Provide the [x, y] coordinate of the cell's center where the given text is located.  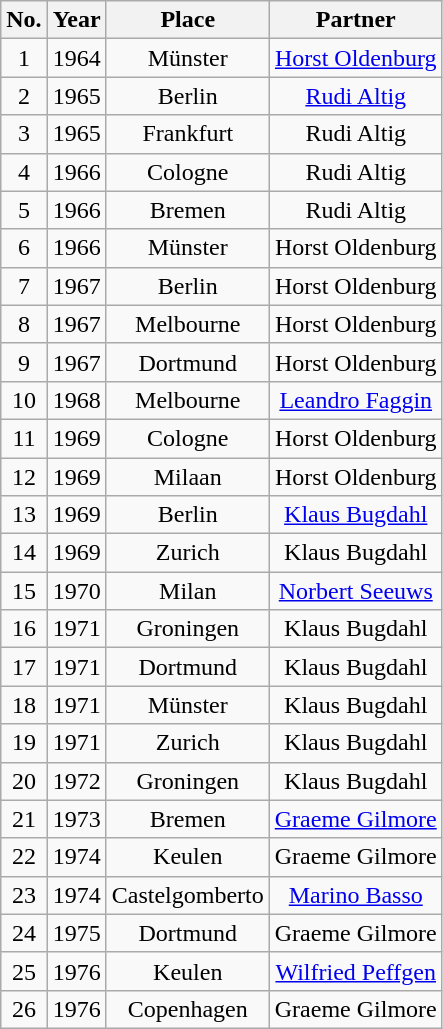
Milan [188, 591]
1964 [76, 58]
Place [188, 20]
Wilfried Peffgen [356, 971]
8 [24, 324]
10 [24, 400]
Frankfurt [188, 134]
1973 [76, 819]
7 [24, 286]
2 [24, 96]
1975 [76, 933]
No. [24, 20]
1 [24, 58]
3 [24, 134]
21 [24, 819]
4 [24, 172]
20 [24, 781]
9 [24, 362]
23 [24, 895]
19 [24, 743]
14 [24, 553]
17 [24, 667]
16 [24, 629]
25 [24, 971]
Castelgomberto [188, 895]
12 [24, 477]
18 [24, 705]
13 [24, 515]
Norbert Seeuws [356, 591]
Year [76, 20]
5 [24, 210]
24 [24, 933]
Leandro Faggin [356, 400]
Partner [356, 20]
22 [24, 857]
26 [24, 1009]
1970 [76, 591]
1972 [76, 781]
Milaan [188, 477]
15 [24, 591]
1968 [76, 400]
11 [24, 438]
Marino Basso [356, 895]
6 [24, 248]
Copenhagen [188, 1009]
